From the cell containing the given text, extract its center point as (X, Y) coordinate. 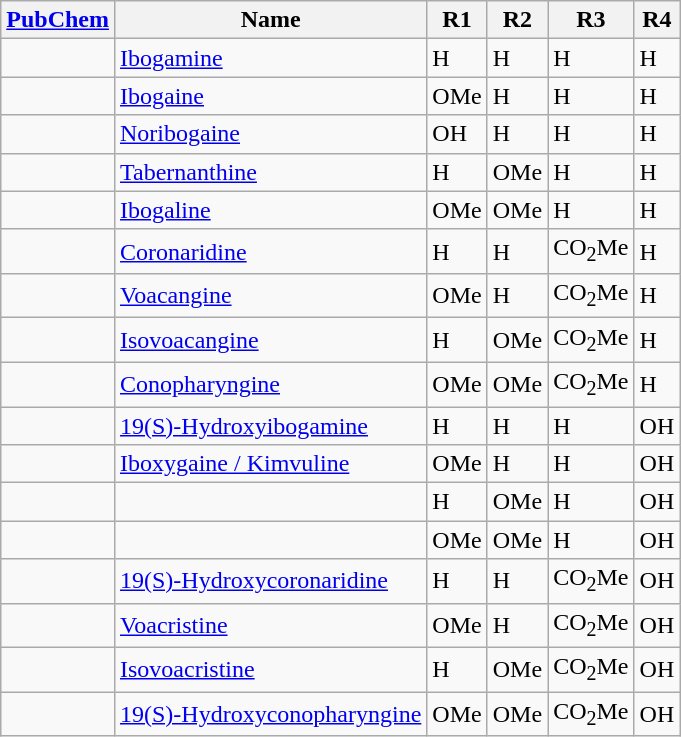
Ibogaine (270, 96)
Isovoacangine (270, 340)
R1 (457, 20)
Voacristine (270, 625)
Ibogamine (270, 58)
Conopharyngine (270, 384)
R2 (517, 20)
Coronaridine (270, 251)
19(S)-Hydroxyibogamine (270, 425)
19(S)-Hydroxyconopharyngine (270, 714)
Ibogaline (270, 210)
R4 (657, 20)
Voacangine (270, 295)
R3 (591, 20)
Name (270, 20)
Noribogaine (270, 134)
19(S)-Hydroxycoronaridine (270, 581)
PubChem (58, 20)
Isovoacristine (270, 669)
Iboxygaine / Kimvuline (270, 464)
Tabernanthine (270, 172)
